Capture the cell that displays the provided text and extract its [X, Y] central coordinate. 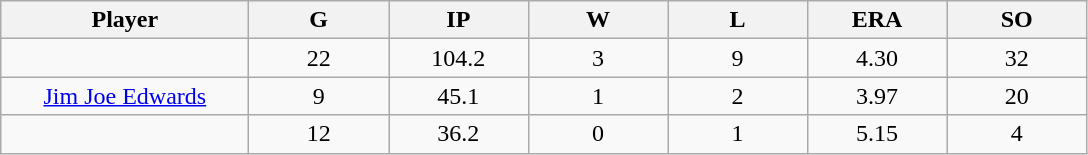
Jim Joe Edwards [125, 96]
3 [598, 58]
104.2 [458, 58]
0 [598, 134]
4 [1017, 134]
20 [1017, 96]
45.1 [458, 96]
36.2 [458, 134]
W [598, 20]
IP [458, 20]
12 [319, 134]
32 [1017, 58]
Player [125, 20]
ERA [877, 20]
22 [319, 58]
5.15 [877, 134]
4.30 [877, 58]
SO [1017, 20]
L [738, 20]
2 [738, 96]
3.97 [877, 96]
G [319, 20]
